Extract the [X, Y] coordinate from the center of the cell holding the provided text.  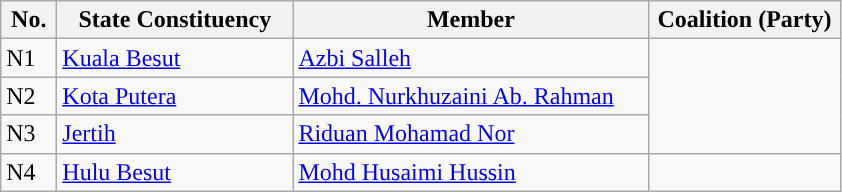
Kuala Besut [175, 58]
Hulu Besut [175, 172]
Azbi Salleh [471, 58]
N4 [29, 172]
State Constituency [175, 20]
No. [29, 20]
N1 [29, 58]
Mohd. Nurkhuzaini Ab. Rahman [471, 96]
Mohd Husaimi Hussin [471, 172]
Coalition (Party) [744, 20]
Member [471, 20]
N2 [29, 96]
Riduan Mohamad Nor [471, 134]
Kota Putera [175, 96]
N3 [29, 134]
Jertih [175, 134]
